Locate the cell with the specified text and output its (X, Y) center coordinate. 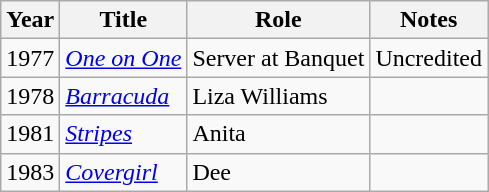
Uncredited (429, 58)
Server at Banquet (278, 58)
One on One (124, 58)
Dee (278, 172)
Role (278, 20)
1977 (30, 58)
Anita (278, 134)
Barracuda (124, 96)
Title (124, 20)
Covergirl (124, 172)
Notes (429, 20)
Year (30, 20)
1981 (30, 134)
1978 (30, 96)
Stripes (124, 134)
1983 (30, 172)
Liza Williams (278, 96)
